Output the (X, Y) coordinate of the center of the cell containing the given text.  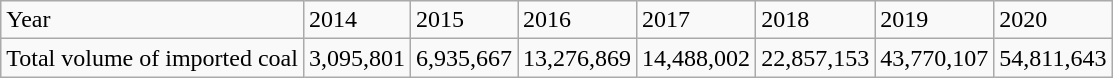
2014 (356, 20)
54,811,643 (1053, 58)
2020 (1053, 20)
2019 (934, 20)
2015 (464, 20)
43,770,107 (934, 58)
14,488,002 (696, 58)
6,935,667 (464, 58)
2017 (696, 20)
2018 (816, 20)
3,095,801 (356, 58)
2016 (578, 20)
Total volume of imported coal (152, 58)
13,276,869 (578, 58)
Year (152, 20)
22,857,153 (816, 58)
